From the cell containing the given text, extract its center point as (x, y) coordinate. 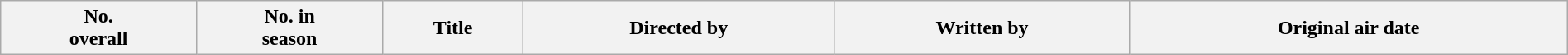
No. inseason (289, 28)
Directed by (678, 28)
Title (453, 28)
No.overall (99, 28)
Written by (982, 28)
Original air date (1348, 28)
